Output the (x, y) coordinate of the center of the cell containing the given text.  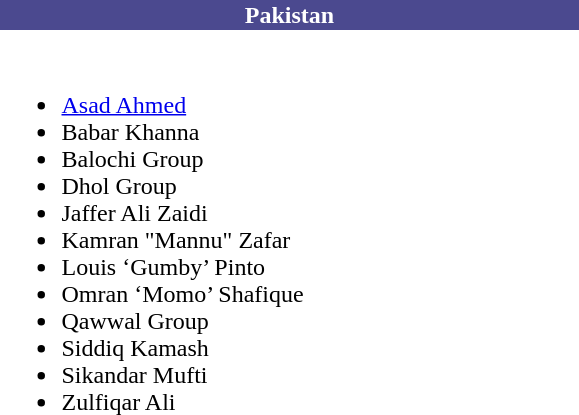
Pakistan (290, 15)
